Scan for the cell matching the given text and deliver its (x, y) coordinate at center. 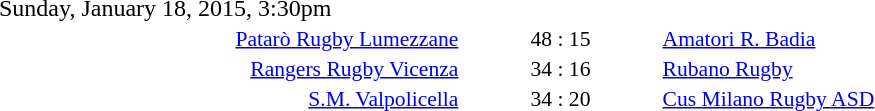
48 : 15 (560, 38)
34 : 16 (560, 68)
